Return the (X, Y) coordinate for the center point of the cell that contains the specified text.  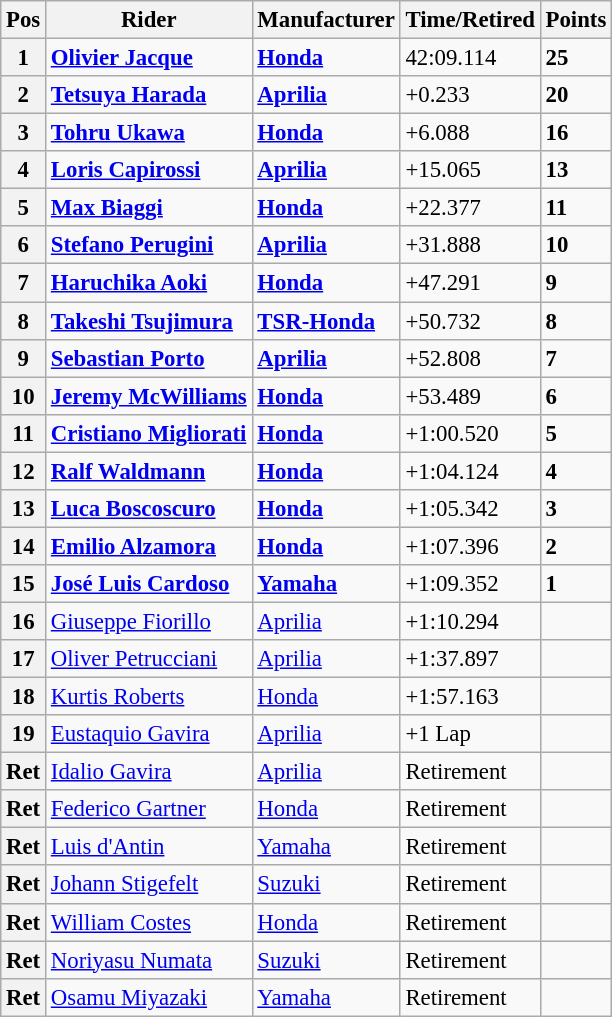
William Costes (150, 922)
+15.065 (470, 170)
+22.377 (470, 208)
+31.888 (470, 245)
+1 Lap (470, 734)
Idalio Gavira (150, 772)
Haruchika Aoki (150, 283)
Kurtis Roberts (150, 697)
Manufacturer (326, 20)
Osamu Miyazaki (150, 997)
+0.233 (470, 95)
Sebastian Porto (150, 358)
Luca Boscoscuro (150, 509)
Giuseppe Fiorillo (150, 621)
Time/Retired (470, 20)
+53.489 (470, 396)
Tetsuya Harada (150, 95)
Emilio Alzamora (150, 546)
+1:09.352 (470, 584)
+47.291 (470, 283)
Olivier Jacque (150, 58)
Pos (24, 20)
+50.732 (470, 321)
Stefano Perugini (150, 245)
+1:00.520 (470, 433)
Ralf Waldmann (150, 471)
Tohru Ukawa (150, 133)
Oliver Petrucciani (150, 659)
+1:57.163 (470, 697)
15 (24, 584)
Noriyasu Numata (150, 960)
12 (24, 471)
Max Biaggi (150, 208)
Points (576, 20)
TSR-Honda (326, 321)
Loris Capirossi (150, 170)
Johann Stigefelt (150, 885)
+1:04.124 (470, 471)
17 (24, 659)
18 (24, 697)
Federico Gartner (150, 809)
Cristiano Migliorati (150, 433)
Takeshi Tsujimura (150, 321)
Luis d'Antin (150, 847)
+1:37.897 (470, 659)
Eustaquio Gavira (150, 734)
19 (24, 734)
+1:07.396 (470, 546)
Jeremy McWilliams (150, 396)
+52.808 (470, 358)
25 (576, 58)
+1:05.342 (470, 509)
Rider (150, 20)
20 (576, 95)
José Luis Cardoso (150, 584)
14 (24, 546)
+1:10.294 (470, 621)
42:09.114 (470, 58)
+6.088 (470, 133)
